Detect which cell encompasses the target text, then output its [X, Y] center coordinate. 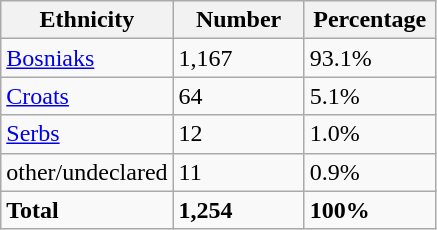
1,167 [238, 58]
Total [87, 210]
5.1% [370, 96]
Ethnicity [87, 20]
0.9% [370, 172]
64 [238, 96]
Percentage [370, 20]
Number [238, 20]
93.1% [370, 58]
100% [370, 210]
1.0% [370, 134]
1,254 [238, 210]
11 [238, 172]
Serbs [87, 134]
Croats [87, 96]
other/undeclared [87, 172]
12 [238, 134]
Bosniaks [87, 58]
